Determine the [X, Y] coordinate at the center of the cell enclosing the given text.  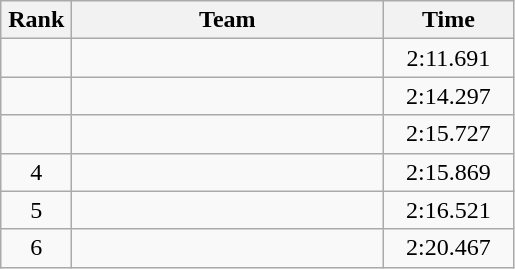
2:15.727 [448, 134]
Time [448, 20]
2:14.297 [448, 96]
2:11.691 [448, 58]
Rank [36, 20]
2:16.521 [448, 210]
2:20.467 [448, 248]
5 [36, 210]
6 [36, 248]
Team [228, 20]
2:15.869 [448, 172]
4 [36, 172]
